Search for the cell housing the specified text and yield its [x, y] center coordinate. 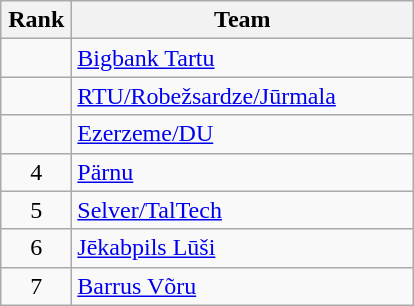
Selver/TalTech [242, 210]
7 [36, 286]
Bigbank Tartu [242, 58]
Pärnu [242, 172]
4 [36, 172]
Team [242, 20]
6 [36, 248]
RTU/Robežsardze/Jūrmala [242, 96]
5 [36, 210]
Rank [36, 20]
Jēkabpils Lūši [242, 248]
Ezerzeme/DU [242, 134]
Barrus Võru [242, 286]
